For the text-containing cell, return its midpoint in (x, y) coordinate format. 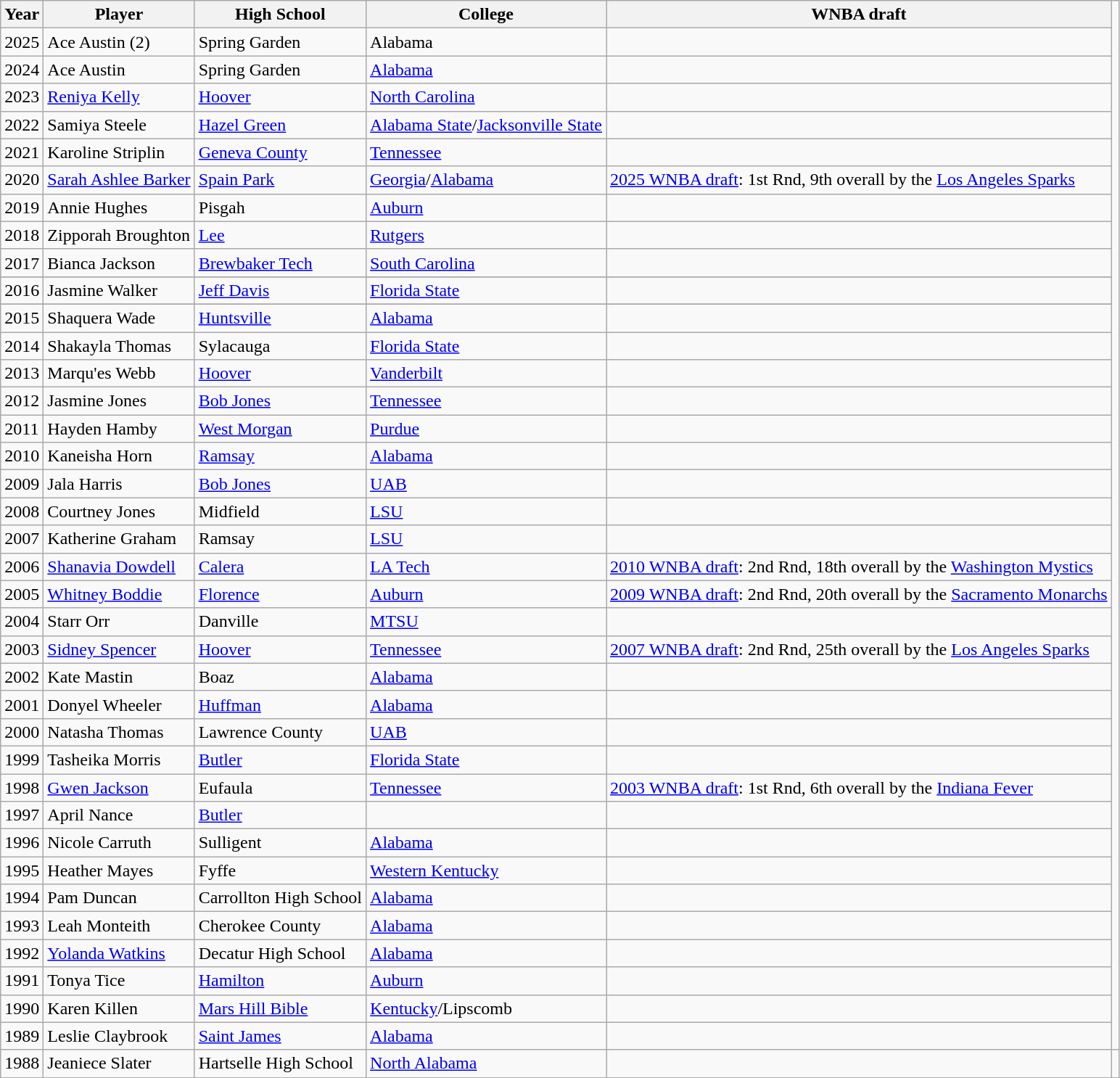
Western Kentucky (486, 871)
2000 (22, 732)
1996 (22, 843)
Boaz (280, 677)
2023 (22, 97)
Katherine Graham (119, 539)
Annie Hughes (119, 207)
LA Tech (486, 567)
Rutgers (486, 235)
Ace Austin (2) (119, 42)
1988 (22, 1063)
Vanderbilt (486, 374)
Hayden Hamby (119, 429)
Cherokee County (280, 926)
Lawrence County (280, 732)
1994 (22, 898)
2005 (22, 594)
2024 (22, 70)
1997 (22, 815)
Calera (280, 567)
Jeff Davis (280, 290)
Sidney Spencer (119, 649)
Georgia/Alabama (486, 180)
1992 (22, 953)
Whitney Boddie (119, 594)
2017 (22, 263)
Mars Hill Bible (280, 1008)
Shakayla Thomas (119, 346)
2001 (22, 704)
Sulligent (280, 843)
Sarah Ashlee Barker (119, 180)
1995 (22, 871)
2016 (22, 290)
2006 (22, 567)
2009 WNBA draft: 2nd Rnd, 20th overall by the Sacramento Monarchs (859, 594)
2015 (22, 318)
2007 WNBA draft: 2nd Rnd, 25th overall by the Los Angeles Sparks (859, 649)
Ace Austin (119, 70)
2004 (22, 622)
1991 (22, 981)
Heather Mayes (119, 871)
Nicole Carruth (119, 843)
2013 (22, 374)
Florence (280, 594)
Tonya Tice (119, 981)
Karen Killen (119, 1008)
Purdue (486, 429)
WNBA draft (859, 15)
Huffman (280, 704)
Saint James (280, 1036)
Hazel Green (280, 125)
2018 (22, 235)
2025 (22, 42)
Leslie Claybrook (119, 1036)
Kate Mastin (119, 677)
Zipporah Broughton (119, 235)
Shaquera Wade (119, 318)
MTSU (486, 622)
2019 (22, 207)
Jala Harris (119, 484)
Midfield (280, 511)
Natasha Thomas (119, 732)
Carrollton High School (280, 898)
2009 (22, 484)
Gwen Jackson (119, 787)
1998 (22, 787)
Pisgah (280, 207)
Hartselle High School (280, 1063)
North Alabama (486, 1063)
1990 (22, 1008)
Alabama State/Jacksonville State (486, 125)
April Nance (119, 815)
Fyffe (280, 871)
2003 WNBA draft: 1st Rnd, 6th overall by the Indiana Fever (859, 787)
Donyel Wheeler (119, 704)
2021 (22, 152)
Brewbaker Tech (280, 263)
Lee (280, 235)
Yolanda Watkins (119, 953)
Danville (280, 622)
Jasmine Walker (119, 290)
Courtney Jones (119, 511)
2022 (22, 125)
2007 (22, 539)
Samiya Steele (119, 125)
Kaneisha Horn (119, 456)
Reniya Kelly (119, 97)
2025 WNBA draft: 1st Rnd, 9th overall by the Los Angeles Sparks (859, 180)
1999 (22, 760)
Leah Monteith (119, 926)
1993 (22, 926)
Karoline Striplin (119, 152)
2011 (22, 429)
Sylacauga (280, 346)
Eufaula (280, 787)
2014 (22, 346)
South Carolina (486, 263)
Kentucky/Lipscomb (486, 1008)
1989 (22, 1036)
2020 (22, 180)
Jeaniece Slater (119, 1063)
Hamilton (280, 981)
Player (119, 15)
2002 (22, 677)
Huntsville (280, 318)
Tasheika Morris (119, 760)
Pam Duncan (119, 898)
North Carolina (486, 97)
Decatur High School (280, 953)
2003 (22, 649)
2010 WNBA draft: 2nd Rnd, 18th overall by the Washington Mystics (859, 567)
Spain Park (280, 180)
Marqu'es Webb (119, 374)
High School (280, 15)
West Morgan (280, 429)
Geneva County (280, 152)
2012 (22, 401)
Year (22, 15)
Starr Orr (119, 622)
Shanavia Dowdell (119, 567)
College (486, 15)
2008 (22, 511)
2010 (22, 456)
Bianca Jackson (119, 263)
Jasmine Jones (119, 401)
